Locate the cell with the specified text and output its (x, y) center coordinate. 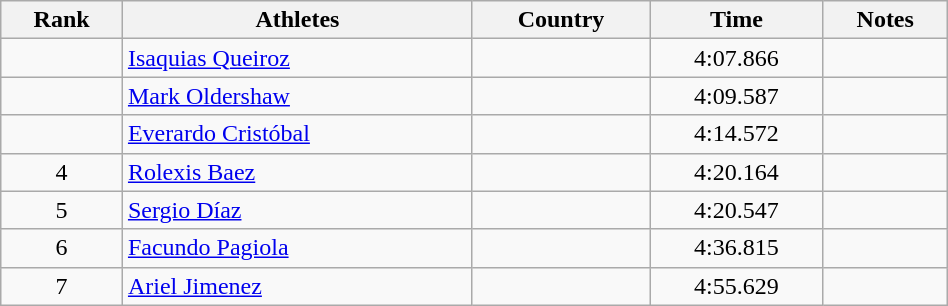
6 (62, 248)
4:20.547 (737, 210)
Ariel Jimenez (297, 286)
5 (62, 210)
Facundo Pagiola (297, 248)
Rolexis Baez (297, 172)
Mark Oldershaw (297, 96)
4:55.629 (737, 286)
Notes (885, 20)
Everardo Cristóbal (297, 134)
Isaquias Queiroz (297, 58)
Time (737, 20)
4:36.815 (737, 248)
4:14.572 (737, 134)
7 (62, 286)
4:07.866 (737, 58)
4:09.587 (737, 96)
4:20.164 (737, 172)
Sergio Díaz (297, 210)
Rank (62, 20)
Country (560, 20)
Athletes (297, 20)
4 (62, 172)
